Find where the given text appears and provide that cell's center as (x, y) coordinate. 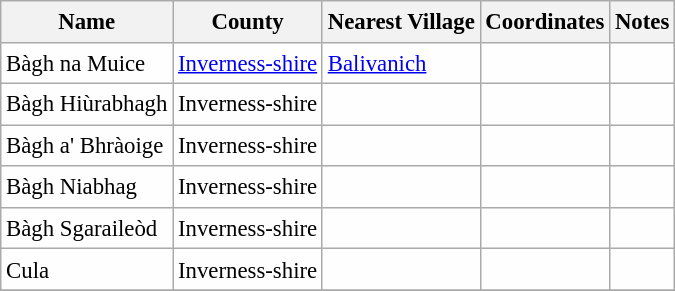
Coordinates (545, 22)
Name (87, 22)
Nearest Village (401, 22)
Bàgh na Muice (87, 62)
Notes (642, 22)
Balivanich (401, 62)
Bàgh Hiùrabhagh (87, 104)
County (248, 22)
Bàgh Niabhag (87, 186)
Bàgh a' Bhràoige (87, 146)
Cula (87, 270)
Bàgh Sgaraileòd (87, 228)
